Provide the (X, Y) coordinate of the cell's center where the given text is located.  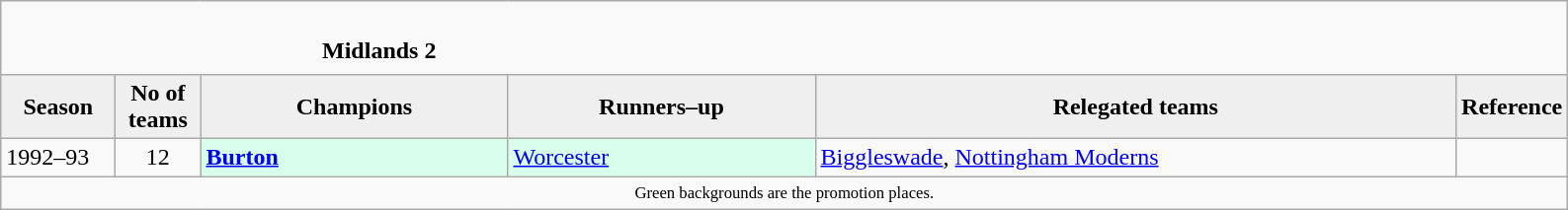
Reference (1512, 106)
Season (58, 106)
Worcester (662, 157)
No of teams (158, 106)
Green backgrounds are the promotion places. (784, 191)
Runners–up (662, 106)
1992–93 (58, 157)
Burton (354, 157)
Champions (354, 106)
Biggleswade, Nottingham Moderns (1136, 157)
Relegated teams (1136, 106)
12 (158, 157)
